Locate the cell with the specified text and output its [X, Y] center coordinate. 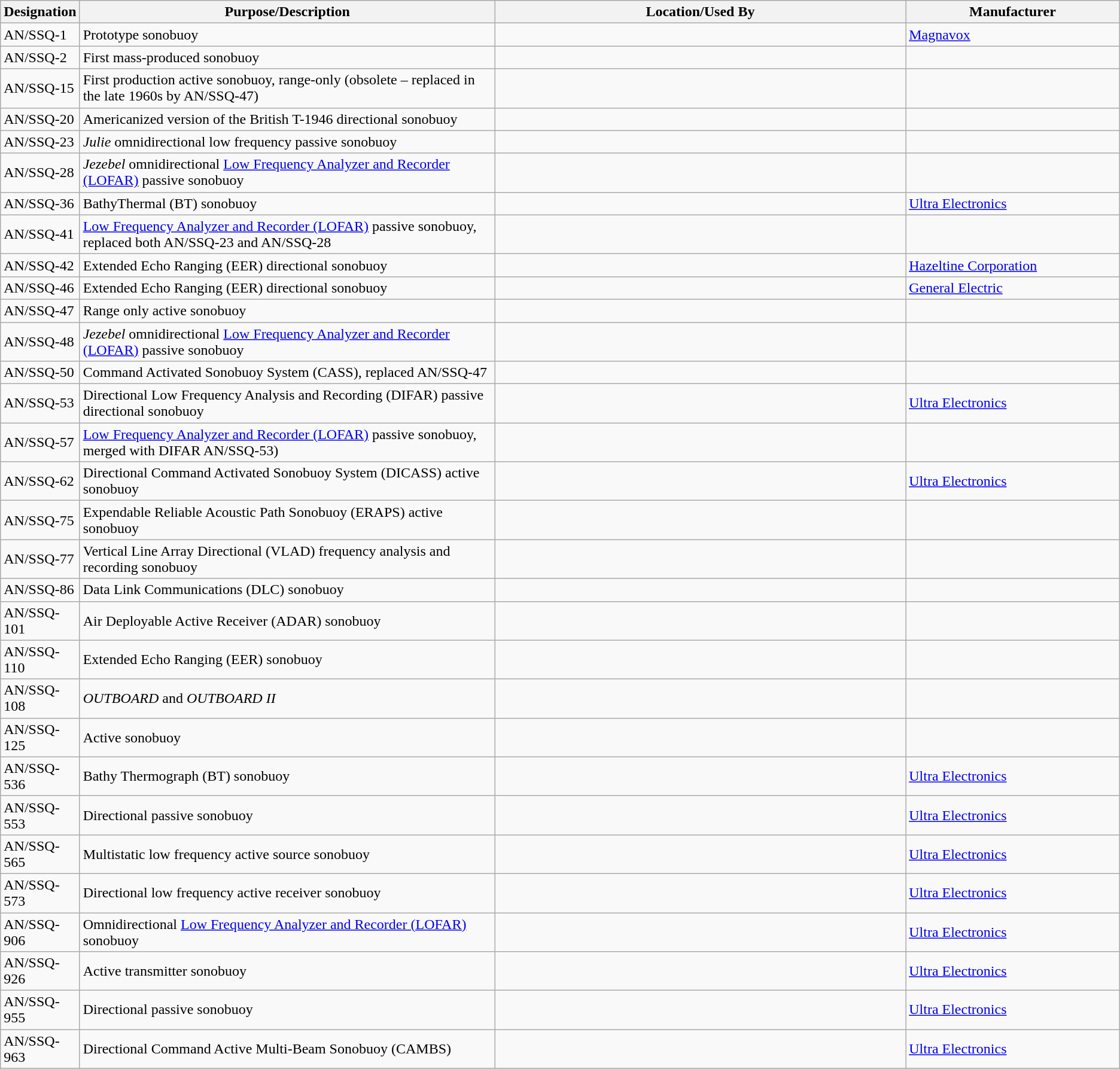
Directional Command Active Multi-Beam Sonobuoy (CAMBS) [287, 1049]
AN/SSQ-23 [40, 142]
AN/SSQ-36 [40, 203]
Extended Echo Ranging (EER) sonobuoy [287, 659]
AN/SSQ-573 [40, 893]
Low Frequency Analyzer and Recorder (LOFAR) passive sonobuoy, merged with DIFAR AN/SSQ-53) [287, 443]
AN/SSQ-108 [40, 699]
Low Frequency Analyzer and Recorder (LOFAR) passive sonobuoy, replaced both AN/SSQ-23 and AN/SSQ-28 [287, 234]
Directional low frequency active receiver sonobuoy [287, 893]
Vertical Line Array Directional (VLAD) frequency analysis and recording sonobuoy [287, 559]
Expendable Reliable Acoustic Path Sonobuoy (ERAPS) active sonobuoy [287, 520]
Command Activated Sonobuoy System (CASS), replaced AN/SSQ-47 [287, 373]
Omnidirectional Low Frequency Analyzer and Recorder (LOFAR) sonobuoy [287, 932]
Directional Command Activated Sonobuoy System (DICASS) active sonobuoy [287, 481]
AN/SSQ-125 [40, 737]
Air Deployable Active Receiver (ADAR) sonobuoy [287, 621]
Manufacturer [1013, 12]
Designation [40, 12]
First mass-produced sonobuoy [287, 57]
AN/SSQ-75 [40, 520]
AN/SSQ-906 [40, 932]
AN/SSQ-536 [40, 776]
AN/SSQ-46 [40, 288]
Location/Used By [700, 12]
Data Link Communications (DLC) sonobuoy [287, 590]
AN/SSQ-48 [40, 341]
Directional Low Frequency Analysis and Recording (DIFAR) passive directional sonobuoy [287, 403]
AN/SSQ-50 [40, 373]
AN/SSQ-28 [40, 172]
Range only active sonobuoy [287, 310]
AN/SSQ-42 [40, 265]
Americanized version of the British T-1946 directional sonobuoy [287, 119]
AN/SSQ-57 [40, 443]
AN/SSQ-15 [40, 89]
BathyThermal (BT) sonobuoy [287, 203]
Multistatic low frequency active source sonobuoy [287, 854]
OUTBOARD and OUTBOARD II [287, 699]
Hazeltine Corporation [1013, 265]
AN/SSQ-101 [40, 621]
AN/SSQ-47 [40, 310]
Active transmitter sonobuoy [287, 971]
Purpose/Description [287, 12]
Active sonobuoy [287, 737]
AN/SSQ-86 [40, 590]
AN/SSQ-41 [40, 234]
AN/SSQ-2 [40, 57]
AN/SSQ-963 [40, 1049]
AN/SSQ-955 [40, 1010]
Julie omnidirectional low frequency passive sonobuoy [287, 142]
AN/SSQ-53 [40, 403]
AN/SSQ-62 [40, 481]
AN/SSQ-110 [40, 659]
AN/SSQ-553 [40, 815]
Prototype sonobuoy [287, 35]
First production active sonobuoy, range-only (obsolete – replaced in the late 1960s by AN/SSQ-47) [287, 89]
AN/SSQ-77 [40, 559]
AN/SSQ-1 [40, 35]
AN/SSQ-926 [40, 971]
Magnavox [1013, 35]
Bathy Thermograph (BT) sonobuoy [287, 776]
AN/SSQ-565 [40, 854]
General Electric [1013, 288]
AN/SSQ-20 [40, 119]
